Detect which cell encompasses the target text, then output its (X, Y) center coordinate. 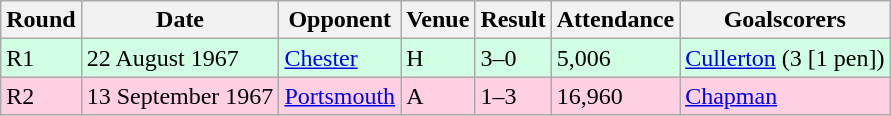
Goalscorers (785, 20)
5,006 (615, 58)
Opponent (340, 20)
Attendance (615, 20)
H (438, 58)
13 September 1967 (180, 96)
3–0 (513, 58)
Date (180, 20)
Round (41, 20)
Cullerton (3 [1 pen]) (785, 58)
R1 (41, 58)
Venue (438, 20)
R2 (41, 96)
1–3 (513, 96)
Result (513, 20)
Chapman (785, 96)
A (438, 96)
16,960 (615, 96)
Chester (340, 58)
Portsmouth (340, 96)
22 August 1967 (180, 58)
